Find where the given text appears and provide that cell's center as (x, y) coordinate. 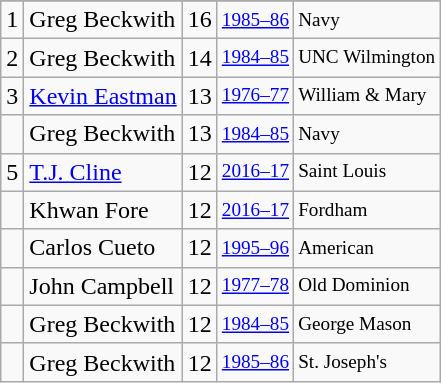
1977–78 (255, 286)
Carlos Cueto (103, 248)
George Mason (367, 324)
1 (12, 20)
Old Dominion (367, 286)
5 (12, 172)
14 (200, 58)
2 (12, 58)
St. Joseph's (367, 362)
1995–96 (255, 248)
UNC Wilmington (367, 58)
1976–77 (255, 96)
John Campbell (103, 286)
T.J. Cline (103, 172)
William & Mary (367, 96)
3 (12, 96)
Fordham (367, 210)
Kevin Eastman (103, 96)
American (367, 248)
Khwan Fore (103, 210)
16 (200, 20)
Saint Louis (367, 172)
